Return [x, y] of the center of cell containing provided text 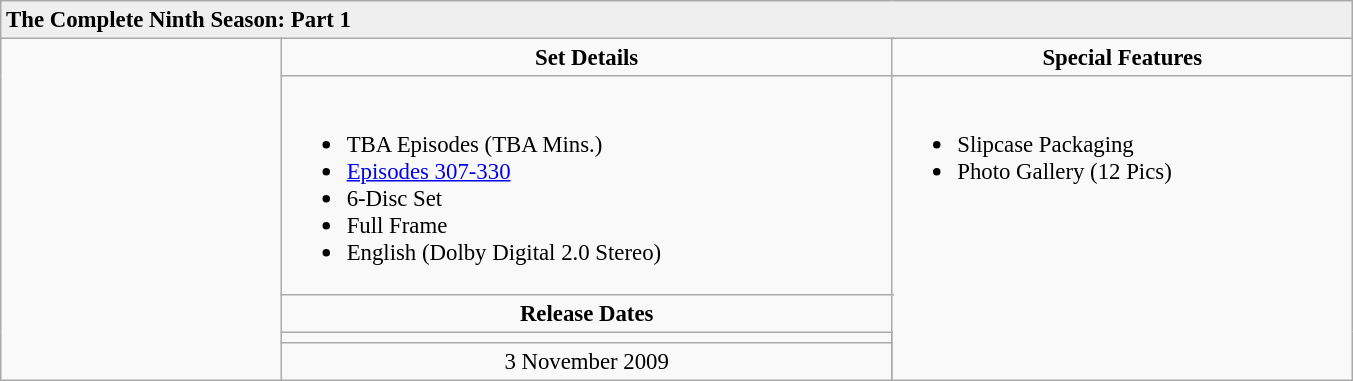
3 November 2009 [586, 361]
Release Dates [586, 313]
Slipcase PackagingPhoto Gallery (12 Pics) [1122, 228]
Special Features [1122, 58]
Set Details [586, 58]
The Complete Ninth Season: Part 1 [677, 20]
TBA Episodes (TBA Mins.)Episodes 307-3306-Disc SetFull FrameEnglish (Dolby Digital 2.0 Stereo) [586, 185]
